From the cell containing the given text, extract its center point as [x, y] coordinate. 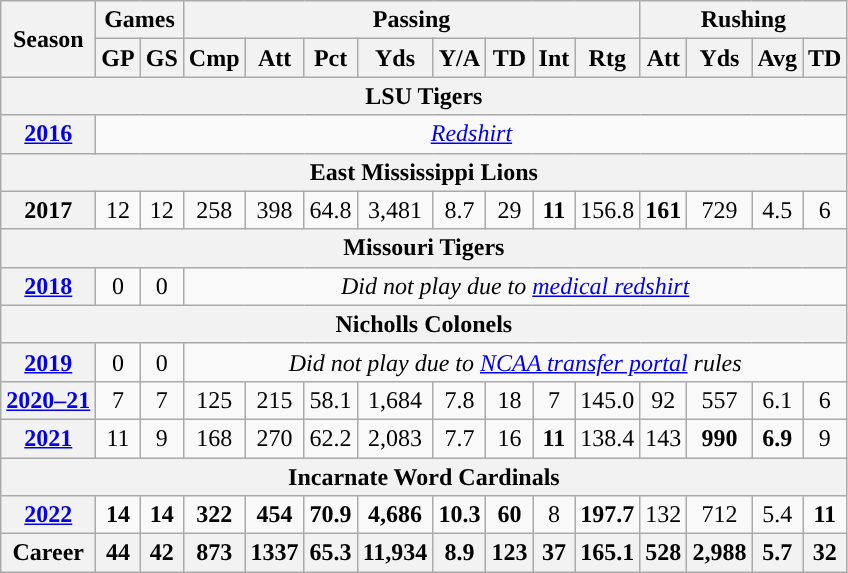
5.7 [778, 553]
7.7 [460, 438]
123 [510, 553]
528 [664, 553]
42 [162, 553]
5.4 [778, 515]
138.4 [608, 438]
2018 [48, 286]
60 [510, 515]
156.8 [608, 210]
Career [48, 553]
Y/A [460, 58]
4.5 [778, 210]
11,934 [395, 553]
GS [162, 58]
Incarnate Word Cardinals [424, 477]
1337 [274, 553]
1,684 [395, 400]
29 [510, 210]
Avg [778, 58]
Pct [330, 58]
10.3 [460, 515]
6.1 [778, 400]
East Mississippi Lions [424, 172]
58.1 [330, 400]
Rtg [608, 58]
Int [554, 58]
2020–21 [48, 400]
Rushing [744, 20]
16 [510, 438]
Passing [412, 20]
3,481 [395, 210]
LSU Tigers [424, 96]
7.8 [460, 400]
161 [664, 210]
Cmp [214, 58]
2021 [48, 438]
2016 [48, 134]
2022 [48, 515]
62.2 [330, 438]
18 [510, 400]
Did not play due to NCAA transfer portal rules [515, 362]
44 [118, 553]
64.8 [330, 210]
37 [554, 553]
65.3 [330, 553]
729 [720, 210]
712 [720, 515]
32 [825, 553]
557 [720, 400]
2019 [48, 362]
2,083 [395, 438]
70.9 [330, 515]
398 [274, 210]
215 [274, 400]
270 [274, 438]
8 [554, 515]
143 [664, 438]
Games [140, 20]
Redshirt [472, 134]
132 [664, 515]
92 [664, 400]
8.7 [460, 210]
197.7 [608, 515]
873 [214, 553]
Missouri Tigers [424, 248]
125 [214, 400]
Did not play due to medical redshirt [515, 286]
6.9 [778, 438]
Season [48, 39]
165.1 [608, 553]
258 [214, 210]
GP [118, 58]
990 [720, 438]
454 [274, 515]
322 [214, 515]
Nicholls Colonels [424, 324]
145.0 [608, 400]
8.9 [460, 553]
4,686 [395, 515]
2,988 [720, 553]
2017 [48, 210]
168 [214, 438]
